Find where the given text appears and provide that cell's center as [x, y] coordinate. 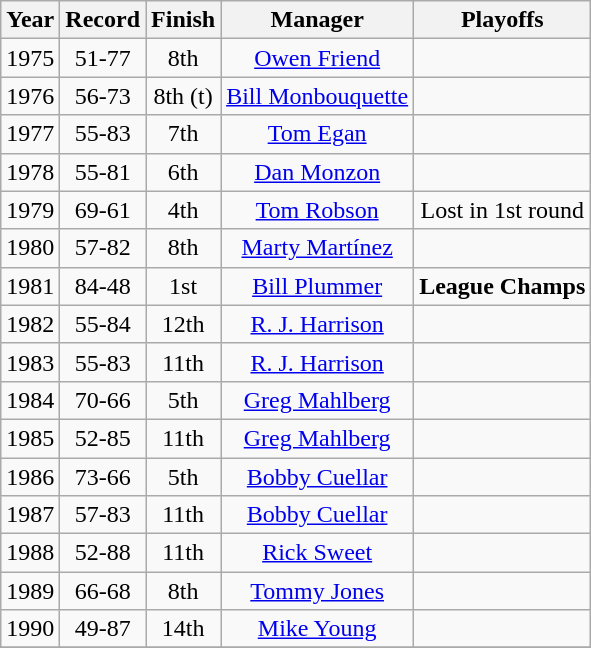
1982 [30, 324]
1985 [30, 438]
Tommy Jones [318, 591]
49-87 [103, 629]
Rick Sweet [318, 553]
51-77 [103, 58]
Lost in 1st round [502, 210]
1990 [30, 629]
Mike Young [318, 629]
1978 [30, 172]
8th (t) [184, 96]
1979 [30, 210]
52-85 [103, 438]
League Champs [502, 286]
1984 [30, 400]
57-82 [103, 248]
1983 [30, 362]
Tom Robson [318, 210]
4th [184, 210]
7th [184, 134]
1977 [30, 134]
73-66 [103, 477]
1st [184, 286]
1989 [30, 591]
Bill Plummer [318, 286]
Manager [318, 20]
Tom Egan [318, 134]
55-81 [103, 172]
Playoffs [502, 20]
56-73 [103, 96]
Record [103, 20]
1981 [30, 286]
1980 [30, 248]
57-83 [103, 515]
1986 [30, 477]
1976 [30, 96]
84-48 [103, 286]
Bill Monbouquette [318, 96]
Year [30, 20]
12th [184, 324]
70-66 [103, 400]
1987 [30, 515]
14th [184, 629]
52-88 [103, 553]
1988 [30, 553]
55-84 [103, 324]
69-61 [103, 210]
66-68 [103, 591]
Finish [184, 20]
1975 [30, 58]
Owen Friend [318, 58]
Marty Martínez [318, 248]
6th [184, 172]
Dan Monzon [318, 172]
